Pinpoint the cell where the given text exists, returning its (x, y) midpoint coordinate. 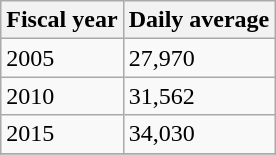
34,030 (199, 134)
Daily average (199, 20)
2010 (62, 96)
2015 (62, 134)
Fiscal year (62, 20)
2005 (62, 58)
27,970 (199, 58)
31,562 (199, 96)
